Detect which cell encompasses the target text, then output its [X, Y] center coordinate. 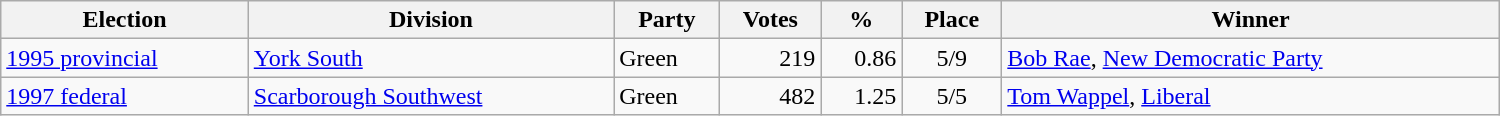
219 [770, 58]
Party [667, 20]
482 [770, 96]
Place [952, 20]
1.25 [862, 96]
Winner [1250, 20]
1995 provincial [125, 58]
York South [430, 58]
Division [430, 20]
1997 federal [125, 96]
5/9 [952, 58]
Votes [770, 20]
0.86 [862, 58]
Tom Wappel, Liberal [1250, 96]
Bob Rae, New Democratic Party [1250, 58]
5/5 [952, 96]
Scarborough Southwest [430, 96]
Election [125, 20]
% [862, 20]
